Find where the given text appears and provide that cell's center as [X, Y] coordinate. 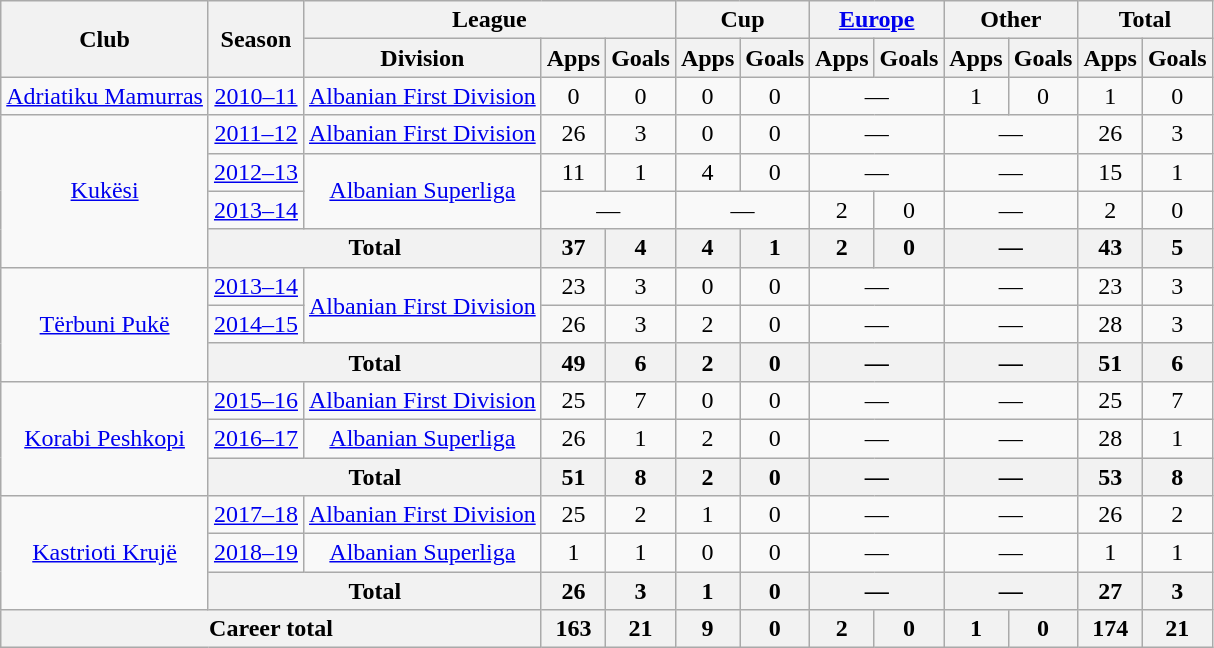
Cup [742, 20]
37 [573, 248]
Korabi Peshkopi [105, 438]
Career total [271, 629]
27 [1110, 591]
Kukësi [105, 191]
2012–13 [256, 172]
2018–19 [256, 553]
2017–18 [256, 515]
2015–16 [256, 400]
League [489, 20]
11 [573, 172]
Europe [877, 20]
2016–17 [256, 438]
Tërbuni Pukë [105, 324]
Division [422, 58]
174 [1110, 629]
49 [573, 362]
Club [105, 39]
53 [1110, 477]
5 [1177, 248]
2010–11 [256, 96]
43 [1110, 248]
163 [573, 629]
Season [256, 39]
Adriatiku Mamurras [105, 96]
Kastrioti Krujë [105, 553]
2011–12 [256, 134]
9 [707, 629]
Other [1011, 20]
2014–15 [256, 324]
15 [1110, 172]
